From the cell containing the given text, extract its center point as [x, y] coordinate. 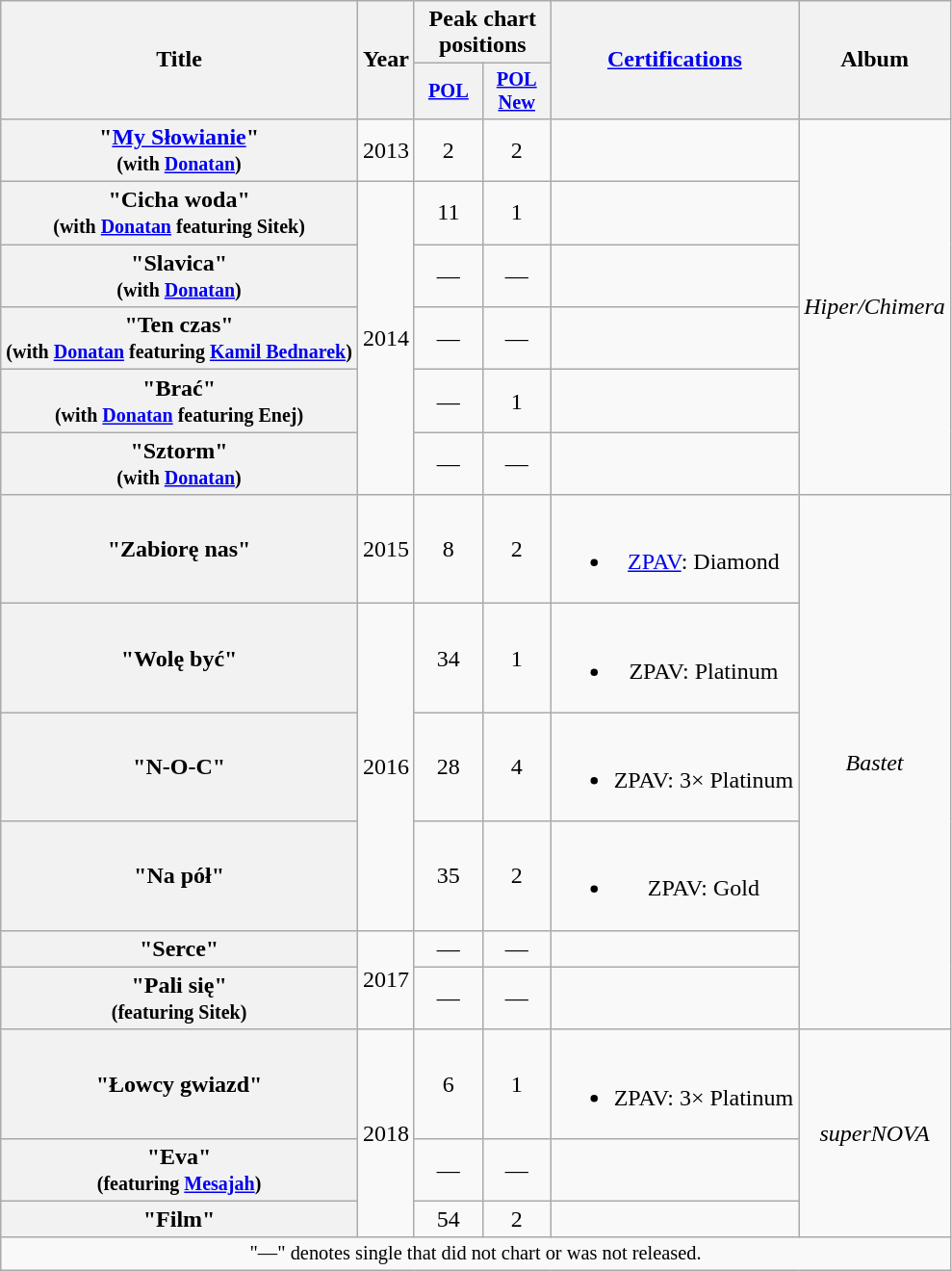
"Sztorm"(with Donatan) [179, 464]
ZPAV: Platinum [675, 659]
6 [449, 1084]
"Wolę być" [179, 659]
"Łowcy gwiazd" [179, 1084]
POL [449, 91]
11 [449, 214]
"Ten czas"(with Donatan featuring Kamil Bednarek) [179, 339]
"Serce" [179, 948]
2018 [385, 1133]
Year [385, 60]
2016 [385, 766]
2017 [385, 980]
"Slavica"(with Donatan) [179, 275]
2014 [385, 339]
"Brać"(with Donatan featuring Enej) [179, 401]
28 [449, 766]
superNOVA [875, 1133]
Bastet [875, 763]
"Film" [179, 1219]
Peak chart positions [482, 33]
"Pali się"(featuring Sitek) [179, 998]
ZPAV: Gold [675, 876]
Title [179, 60]
"Cicha woda"(with Donatan featuring Sitek) [179, 214]
"N-O-C" [179, 766]
4 [516, 766]
"Zabiorę nas" [179, 549]
Certifications [675, 60]
2013 [385, 150]
"—" denotes single that did not chart or was not released. [476, 1254]
2015 [385, 549]
35 [449, 876]
54 [449, 1219]
"Na pół" [179, 876]
Hiper/Chimera [875, 306]
34 [449, 659]
8 [449, 549]
Album [875, 60]
"My Słowianie"(with Donatan) [179, 150]
POLNew [516, 91]
ZPAV: Diamond [675, 549]
"Eva"(featuring Mesajah) [179, 1169]
